Pinpoint the cell where the given text exists, returning its [X, Y] midpoint coordinate. 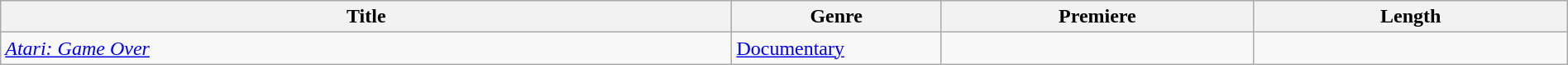
Documentary [837, 48]
Length [1411, 17]
Premiere [1097, 17]
Atari: Game Over [366, 48]
Title [366, 17]
Genre [837, 17]
